For the text-containing cell, return its midpoint in (X, Y) coordinate format. 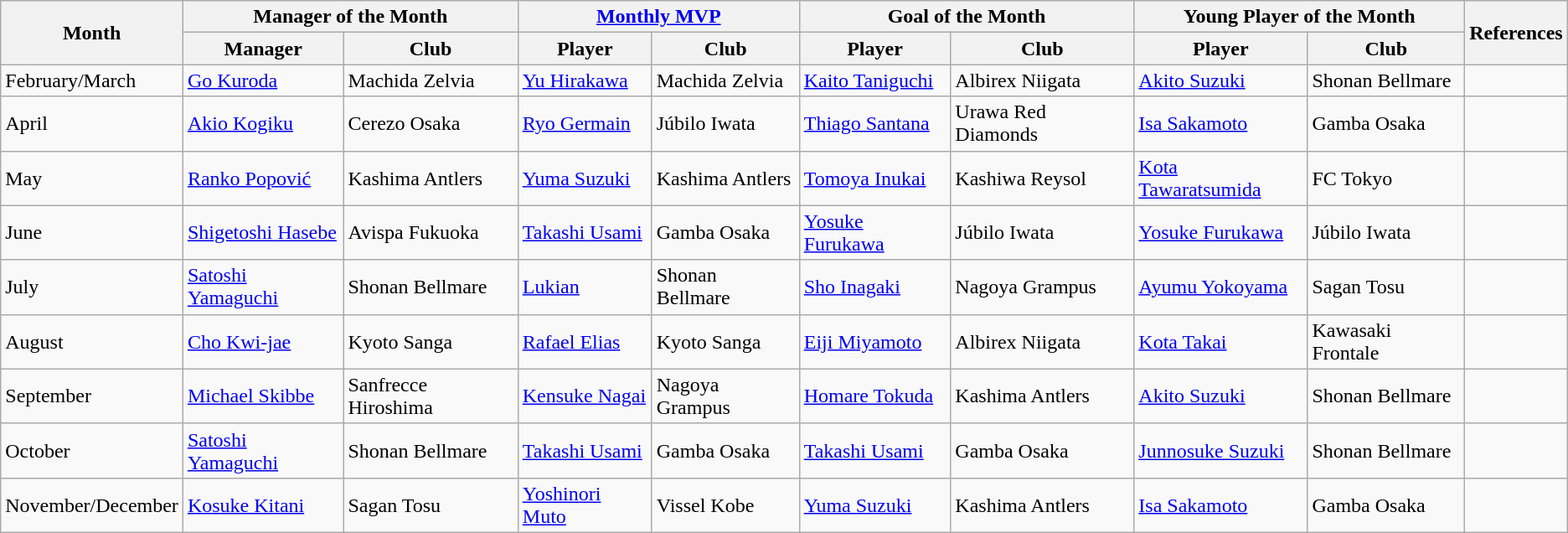
May (92, 178)
Cho Kwi-jae (263, 342)
Manager of the Month (350, 17)
July (92, 287)
Avispa Fukuoka (431, 233)
October (92, 451)
Cerezo Osaka (431, 124)
References (1516, 33)
Kaito Taniguchi (874, 80)
Urawa Red Diamonds (1042, 124)
Sanfrecce Hiroshima (431, 396)
Go Kuroda (263, 80)
Kota Tawaratsumida (1221, 178)
Ayumu Yokoyama (1221, 287)
April (92, 124)
Vissel Kobe (725, 505)
Yu Hirakawa (585, 80)
September (92, 396)
Junnosuke Suzuki (1221, 451)
Month (92, 33)
Tomoya Inukai (874, 178)
Sho Inagaki (874, 287)
Kota Takai (1221, 342)
Akio Kogiku (263, 124)
Michael Skibbe (263, 396)
Kensuke Nagai (585, 396)
Thiago Santana (874, 124)
Monthly MVP (658, 17)
August (92, 342)
Goal of the Month (967, 17)
Eiji Miyamoto (874, 342)
Homare Tokuda (874, 396)
Yoshinori Muto (585, 505)
Kosuke Kitani (263, 505)
FC Tokyo (1386, 178)
Manager (263, 49)
Rafael Elias (585, 342)
Kashiwa Reysol (1042, 178)
February/March (92, 80)
Kawasaki Frontale (1386, 342)
Ryo Germain (585, 124)
Shigetoshi Hasebe (263, 233)
June (92, 233)
Ranko Popović (263, 178)
Lukian (585, 287)
November/December (92, 505)
Young Player of the Month (1300, 17)
